Return (x, y) of the center of cell containing provided text 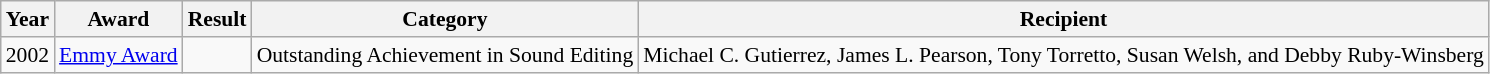
Outstanding Achievement in Sound Editing (446, 55)
Year (28, 19)
2002 (28, 55)
Result (218, 19)
Recipient (1064, 19)
Category (446, 19)
Award (118, 19)
Michael C. Gutierrez, James L. Pearson, Tony Torretto, Susan Welsh, and Debby Ruby-Winsberg (1064, 55)
Emmy Award (118, 55)
